Pinpoint the cell where the given text exists, returning its (X, Y) midpoint coordinate. 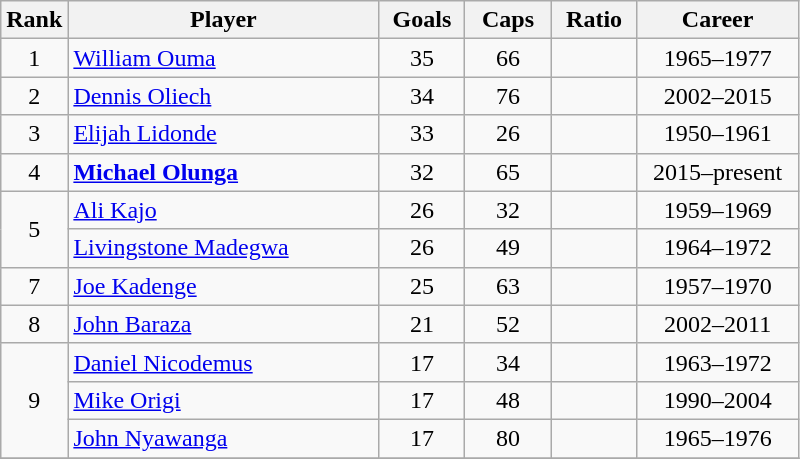
1959–1969 (718, 210)
Rank (34, 20)
Player (224, 20)
Goals (422, 20)
21 (422, 324)
5 (34, 229)
1964–1972 (718, 248)
76 (508, 96)
1990–2004 (718, 400)
Daniel Nicodemus (224, 362)
3 (34, 134)
49 (508, 248)
Ali Kajo (224, 210)
1965–1976 (718, 438)
9 (34, 400)
1 (34, 58)
63 (508, 286)
1957–1970 (718, 286)
80 (508, 438)
Elijah Lidonde (224, 134)
65 (508, 172)
2002–2011 (718, 324)
Caps (508, 20)
4 (34, 172)
1965–1977 (718, 58)
7 (34, 286)
Ratio (594, 20)
Livingstone Madegwa (224, 248)
2 (34, 96)
25 (422, 286)
48 (508, 400)
Mike Origi (224, 400)
Career (718, 20)
2015–present (718, 172)
2002–2015 (718, 96)
66 (508, 58)
John Nyawanga (224, 438)
33 (422, 134)
Dennis Oliech (224, 96)
William Ouma (224, 58)
35 (422, 58)
8 (34, 324)
52 (508, 324)
Joe Kadenge (224, 286)
1963–1972 (718, 362)
1950–1961 (718, 134)
Michael Olunga (224, 172)
John Baraza (224, 324)
